From the cell containing the given text, extract its center point as (X, Y) coordinate. 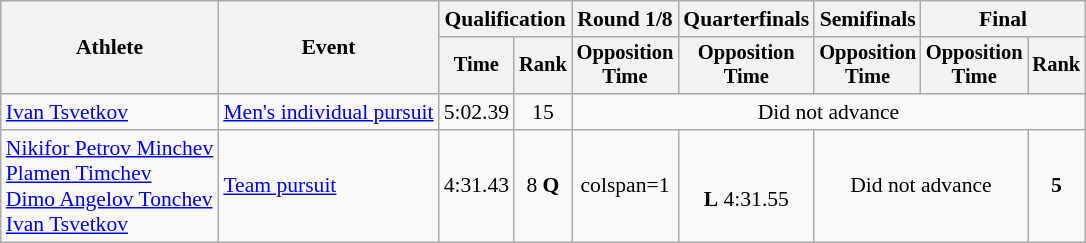
Team pursuit (328, 186)
Quarterfinals (746, 19)
4:31.43 (476, 186)
colspan=1 (626, 186)
5:02.39 (476, 112)
Ivan Tsvetkov (110, 112)
15 (543, 112)
L 4:31.55 (746, 186)
Round 1/8 (626, 19)
Nikifor Petrov MinchevPlamen TimchevDimo Angelov TonchevIvan Tsvetkov (110, 186)
Semifinals (868, 19)
Time (476, 66)
Event (328, 48)
Athlete (110, 48)
Qualification (506, 19)
Final (1003, 19)
5 (1057, 186)
Men's individual pursuit (328, 112)
8 Q (543, 186)
